Capture the cell that displays the provided text and extract its (X, Y) central coordinate. 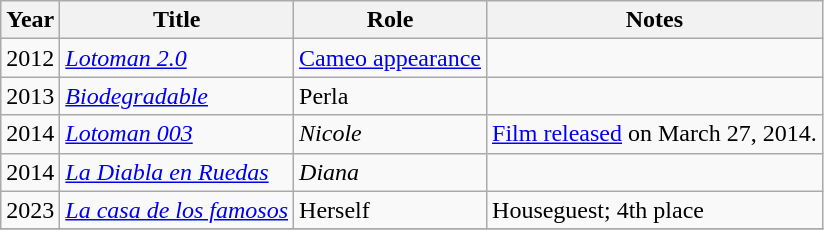
Title (177, 20)
Herself (390, 210)
La casa de los famosos (177, 210)
Nicole (390, 134)
Houseguest; 4th place (655, 210)
Biodegradable (177, 96)
2012 (30, 58)
Role (390, 20)
Perla (390, 96)
Notes (655, 20)
Lotoman 2.0 (177, 58)
Cameo appearance (390, 58)
Year (30, 20)
La Diabla en Ruedas (177, 172)
Film released on March 27, 2014. (655, 134)
2013 (30, 96)
Lotoman 003 (177, 134)
2023 (30, 210)
Diana (390, 172)
